Return [x, y] of the center of cell containing provided text 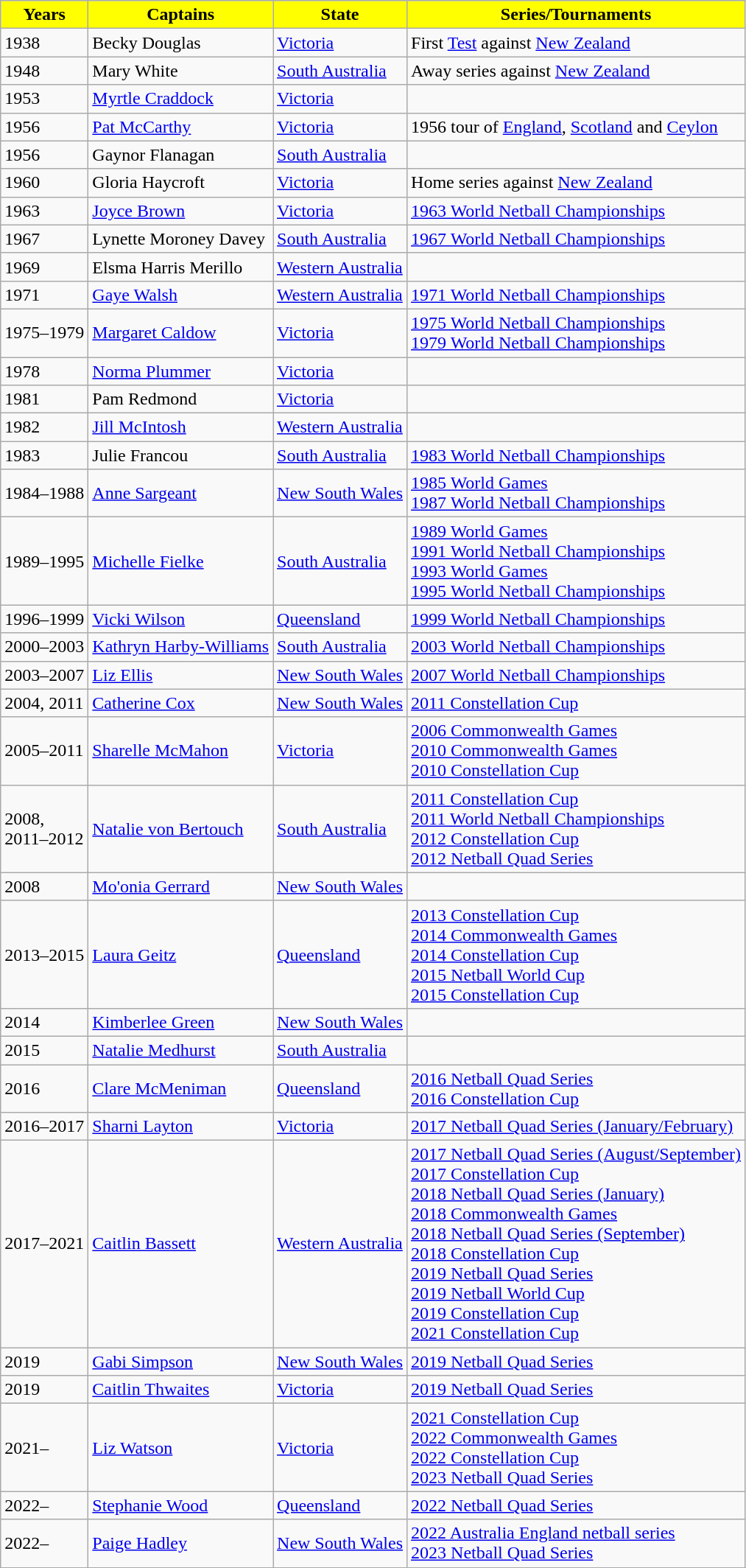
1956 tour of England, Scotland and Ceylon [576, 127]
1948 [44, 71]
Lynette Moroney Davey [181, 239]
Captains [181, 15]
Home series against New Zealand [576, 183]
Norma Plummer [181, 371]
Caitlin Bassett [181, 1244]
Caitlin Thwaites [181, 1390]
1938 [44, 43]
Sharelle McMahon [181, 751]
1978 [44, 371]
1967 World Netball Championships [576, 239]
2014 [44, 1022]
1984–1988 [44, 494]
1953 [44, 99]
2016 Netball Quad Series2016 Constellation Cup [576, 1088]
Jill McIntosh [181, 427]
2016–2017 [44, 1127]
2022 Netball Quad Series [576, 1505]
Natalie Medhurst [181, 1050]
Natalie von Bertouch [181, 828]
1963 World Netball Championships [576, 211]
Pat McCarthy [181, 127]
Michelle Fielke [181, 561]
2008 [44, 886]
2005–2011 [44, 751]
2013–2015 [44, 954]
Series/Tournaments [576, 15]
2013 Constellation Cup2014 Commonwealth Games2014 Constellation Cup2015 Netball World Cup2015 Constellation Cup [576, 954]
2021 Constellation Cup 2022 Commonwealth Games2022 Constellation Cup2023 Netball Quad Series [576, 1447]
Gabi Simpson [181, 1362]
Mary White [181, 71]
Paige Hadley [181, 1543]
1983 World Netball Championships [576, 455]
Kimberlee Green [181, 1022]
2003–2007 [44, 675]
Years [44, 15]
Joyce Brown [181, 211]
Kathryn Harby-Williams [181, 647]
1969 [44, 267]
1967 [44, 239]
Elsma Harris Merillo [181, 267]
1996–1999 [44, 619]
Mo'onia Gerrard [181, 886]
2003 World Netball Championships [576, 647]
Gaye Walsh [181, 295]
Laura Geitz [181, 954]
Gaynor Flanagan [181, 155]
1975 World Netball Championships1979 World Netball Championships [576, 333]
1983 [44, 455]
Pam Redmond [181, 399]
Away series against New Zealand [576, 71]
Catherine Cox [181, 703]
1999 World Netball Championships [576, 619]
2004, 2011 [44, 703]
Liz Watson [181, 1447]
1960 [44, 183]
Liz Ellis [181, 675]
Julie Francou [181, 455]
1985 World Games1987 World Netball Championships [576, 494]
1989 World Games1991 World Netball Championships1993 World Games1995 World Netball Championships [576, 561]
Myrtle Craddock [181, 99]
1971 World Netball Championships [576, 295]
Clare McMeniman [181, 1088]
2011 Constellation Cup [576, 703]
1963 [44, 211]
2021– [44, 1447]
Vicki Wilson [181, 619]
1982 [44, 427]
2011 Constellation Cup2011 World Netball Championships2012 Constellation Cup2012 Netball Quad Series [576, 828]
2007 World Netball Championships [576, 675]
2022 Australia England netball series2023 Netball Quad Series [576, 1543]
Stephanie Wood [181, 1505]
Becky Douglas [181, 43]
First Test against New Zealand [576, 43]
2017 Netball Quad Series (January/February) [576, 1127]
2008,2011–2012 [44, 828]
Margaret Caldow [181, 333]
2016 [44, 1088]
2000–2003 [44, 647]
Gloria Haycroft [181, 183]
1981 [44, 399]
1989–1995 [44, 561]
1975–1979 [44, 333]
State [340, 15]
2017–2021 [44, 1244]
Anne Sargeant [181, 494]
1971 [44, 295]
2015 [44, 1050]
Sharni Layton [181, 1127]
2006 Commonwealth Games2010 Commonwealth Games2010 Constellation Cup [576, 751]
